Detect which cell encompasses the target text, then output its (x, y) center coordinate. 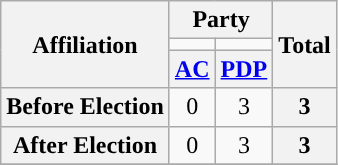
PDP (244, 69)
Before Election (86, 107)
Party (220, 20)
Total (305, 44)
Affiliation (86, 44)
After Election (86, 145)
AC (192, 69)
